From the cell containing the given text, extract its center point as [X, Y] coordinate. 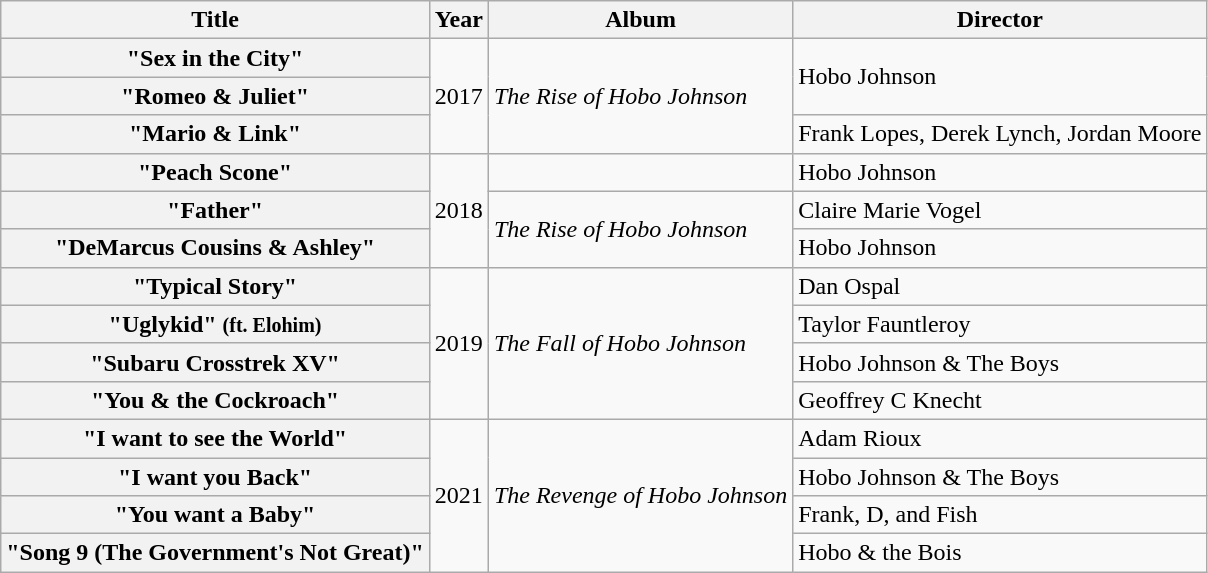
"I want to see the World" [216, 438]
"DeMarcus Cousins & Ashley" [216, 248]
Taylor Fauntleroy [1000, 324]
"Sex in the City" [216, 58]
"Peach Scone" [216, 172]
Dan Ospal [1000, 286]
"Romeo & Juliet" [216, 96]
Album [640, 20]
The Revenge of Hobo Johnson [640, 495]
Geoffrey C Knecht [1000, 400]
"You & the Cockroach" [216, 400]
2019 [458, 343]
"I want you Back" [216, 477]
Frank Lopes, Derek Lynch, Jordan Moore [1000, 134]
Title [216, 20]
Director [1000, 20]
Year [458, 20]
"Song 9 (The Government's Not Great)" [216, 553]
Hobo & the Bois [1000, 553]
2021 [458, 495]
Claire Marie Vogel [1000, 210]
2017 [458, 96]
"Father" [216, 210]
Frank, D, and Fish [1000, 515]
2018 [458, 210]
"Typical Story" [216, 286]
Adam Rioux [1000, 438]
"Uglykid" (ft. Elohim) [216, 324]
"Mario & Link" [216, 134]
The Fall of Hobo Johnson [640, 343]
"Subaru Crosstrek XV" [216, 362]
"You want a Baby" [216, 515]
